Capture the cell that displays the provided text and extract its [x, y] central coordinate. 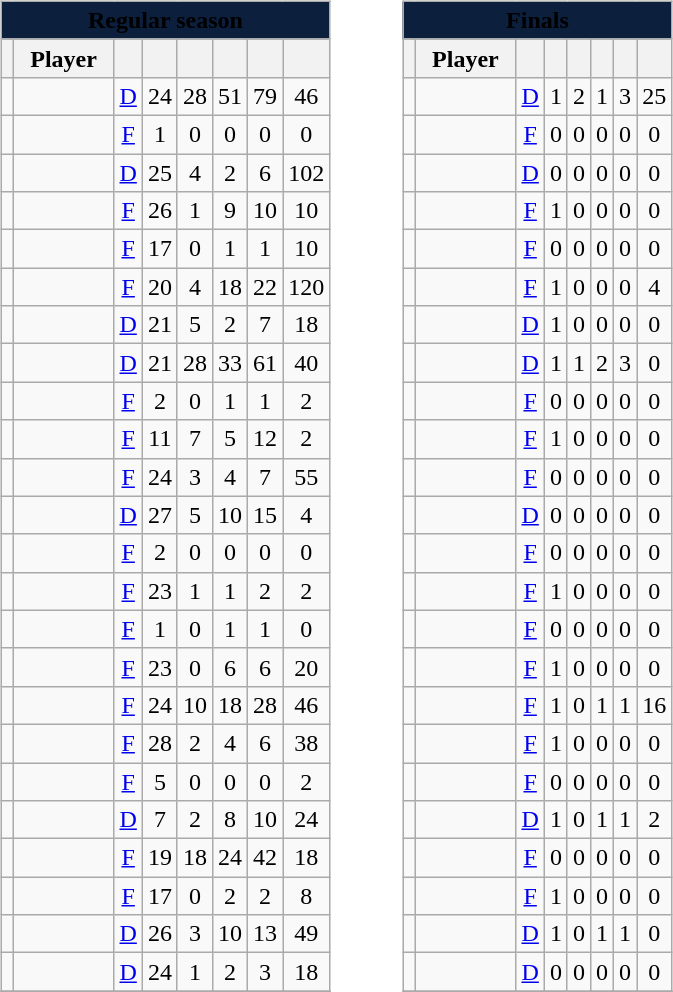
Finals [537, 20]
13 [266, 934]
19 [160, 858]
49 [306, 934]
61 [266, 363]
42 [266, 858]
Regular season [165, 20]
102 [306, 173]
51 [230, 96]
15 [266, 515]
12 [266, 439]
16 [654, 705]
33 [230, 363]
22 [266, 287]
55 [306, 477]
9 [230, 211]
38 [306, 743]
40 [306, 363]
120 [306, 287]
11 [160, 439]
79 [266, 96]
27 [160, 515]
